From the cell containing the given text, extract its center point as [x, y] coordinate. 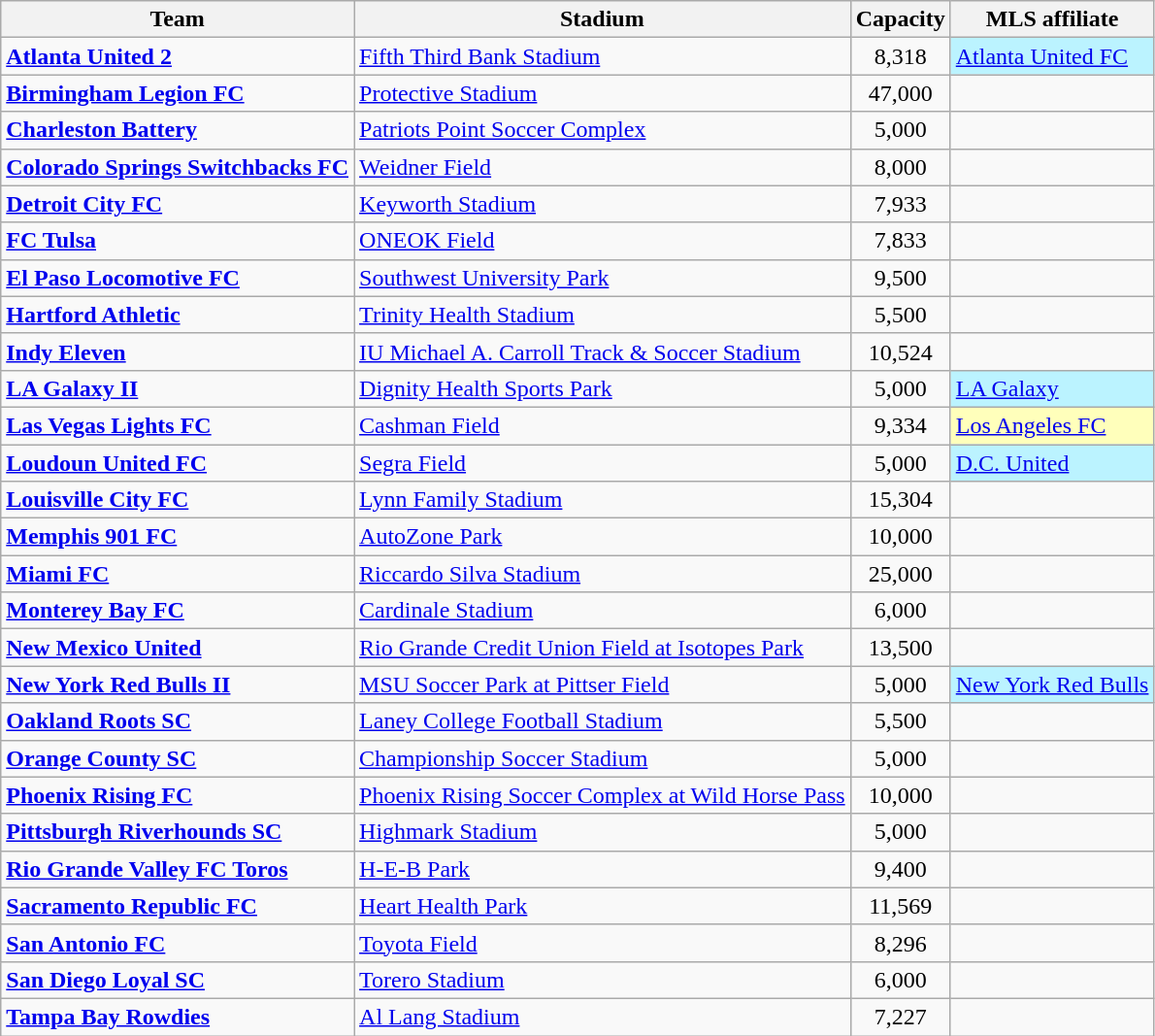
10,524 [901, 351]
LA Galaxy II [178, 388]
Championship Soccer Stadium [603, 758]
San Diego Loyal SC [178, 980]
Lynn Family Stadium [603, 500]
Pittsburgh Riverhounds SC [178, 832]
Rio Grande Credit Union Field at Isotopes Park [603, 648]
Highmark Stadium [603, 832]
Louisville City FC [178, 500]
AutoZone Park [603, 537]
Trinity Health Stadium [603, 315]
D.C. United [1052, 463]
Dignity Health Sports Park [603, 388]
Fifth Third Bank Stadium [603, 56]
Las Vegas Lights FC [178, 425]
Birmingham Legion FC [178, 93]
Heart Health Park [603, 906]
Keyworth Stadium [603, 204]
Tampa Bay Rowdies [178, 1017]
Cashman Field [603, 425]
Segra Field [603, 463]
Team [178, 19]
25,000 [901, 574]
MLS affiliate [1052, 19]
Capacity [901, 19]
Phoenix Rising FC [178, 795]
15,304 [901, 500]
Charleston Battery [178, 130]
Memphis 901 FC [178, 537]
9,500 [901, 278]
Atlanta United FC [1052, 56]
Southwest University Park [603, 278]
Indy Eleven [178, 351]
Atlanta United 2 [178, 56]
New York Red Bulls II [178, 685]
Patriots Point Soccer Complex [603, 130]
Oakland Roots SC [178, 721]
7,227 [901, 1017]
IU Michael A. Carroll Track & Soccer Stadium [603, 351]
Los Angeles FC [1052, 425]
Al Lang Stadium [603, 1017]
Sacramento Republic FC [178, 906]
Protective Stadium [603, 93]
New Mexico United [178, 648]
LA Galaxy [1052, 388]
13,500 [901, 648]
8,296 [901, 943]
MSU Soccer Park at Pittser Field [603, 685]
8,318 [901, 56]
47,000 [901, 93]
FC Tulsa [178, 241]
Weidner Field [603, 167]
7,833 [901, 241]
Laney College Football Stadium [603, 721]
Phoenix Rising Soccer Complex at Wild Horse Pass [603, 795]
Hartford Athletic [178, 315]
Toyota Field [603, 943]
Miami FC [178, 574]
8,000 [901, 167]
Cardinale Stadium [603, 611]
Stadium [603, 19]
H-E-B Park [603, 869]
Torero Stadium [603, 980]
San Antonio FC [178, 943]
Rio Grande Valley FC Toros [178, 869]
El Paso Locomotive FC [178, 278]
Orange County SC [178, 758]
Riccardo Silva Stadium [603, 574]
11,569 [901, 906]
9,400 [901, 869]
ONEOK Field [603, 241]
Colorado Springs Switchbacks FC [178, 167]
9,334 [901, 425]
Detroit City FC [178, 204]
7,933 [901, 204]
Loudoun United FC [178, 463]
Monterey Bay FC [178, 611]
New York Red Bulls [1052, 685]
